Extract the (x, y) coordinate from the center of the cell holding the provided text.  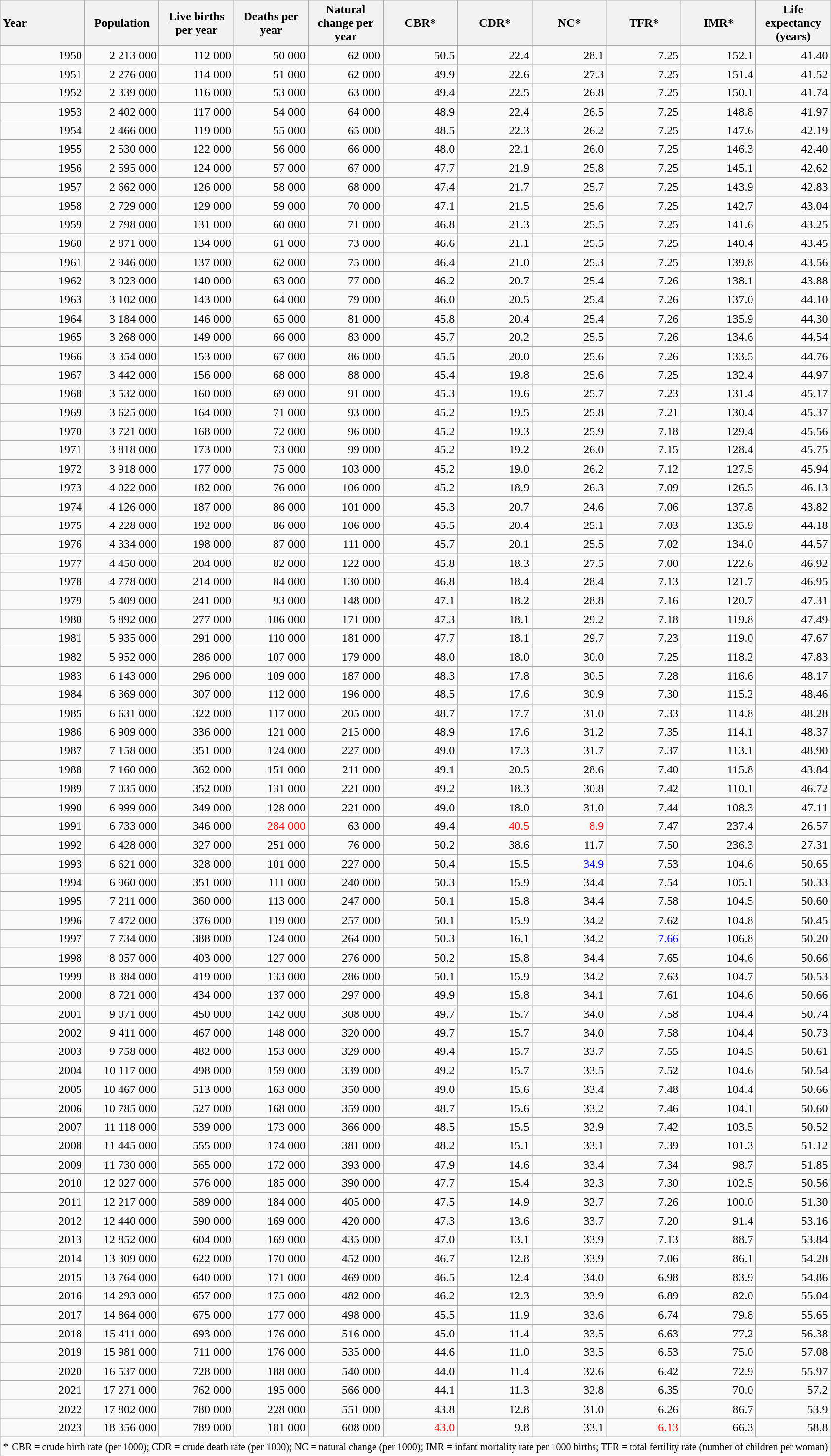
6.63 (644, 1334)
4 228 000 (121, 525)
22.3 (495, 130)
86.7 (719, 1409)
44.6 (421, 1352)
175 000 (272, 1296)
145.1 (719, 168)
54.86 (793, 1277)
4 334 000 (121, 544)
134.6 (719, 337)
7.61 (644, 995)
47.4 (421, 187)
589 000 (197, 1202)
419 000 (197, 976)
46.72 (793, 788)
296 000 (197, 676)
51.12 (793, 1145)
43.82 (793, 506)
339 000 (346, 1070)
134.0 (719, 544)
328 000 (197, 864)
118.2 (719, 657)
7.28 (644, 676)
53.16 (793, 1221)
11.3 (495, 1390)
228 000 (272, 1409)
17.3 (495, 751)
1969 (42, 412)
45.94 (793, 469)
211 000 (346, 769)
84 000 (272, 582)
12.4 (495, 1277)
1966 (42, 356)
79 000 (346, 300)
551 000 (346, 1409)
2 798 000 (121, 224)
77.2 (719, 1334)
527 000 (197, 1108)
106.8 (719, 939)
2 946 000 (121, 262)
55.65 (793, 1315)
349 000 (197, 807)
55.97 (793, 1371)
130 000 (346, 582)
388 000 (197, 939)
1970 (42, 431)
1967 (42, 375)
43.25 (793, 224)
6.26 (644, 1409)
7.39 (644, 1145)
30.9 (570, 694)
362 000 (197, 769)
307 000 (197, 694)
18 356 000 (121, 1427)
132.4 (719, 375)
7.66 (644, 939)
7.21 (644, 412)
7.63 (644, 976)
5 892 000 (121, 619)
7.15 (644, 450)
1993 (42, 864)
16.1 (495, 939)
1973 (42, 487)
2017 (42, 1315)
6.89 (644, 1296)
1989 (42, 788)
420 000 (346, 1221)
56 000 (272, 149)
47.83 (793, 657)
1952 (42, 93)
1974 (42, 506)
1964 (42, 319)
2023 (42, 1427)
34.9 (570, 864)
27.3 (570, 74)
170 000 (272, 1258)
5 409 000 (121, 601)
44.10 (793, 300)
CDR* (495, 23)
50.45 (793, 920)
1983 (42, 676)
195 000 (272, 1390)
96 000 (346, 431)
174 000 (272, 1145)
188 000 (272, 1371)
25.3 (570, 262)
56.38 (793, 1334)
11 730 000 (121, 1164)
12 217 000 (121, 1202)
34.1 (570, 995)
32.6 (570, 1371)
47.31 (793, 601)
4 450 000 (121, 563)
116 000 (197, 93)
214 000 (197, 582)
Live births per year (197, 23)
30.5 (570, 676)
2014 (42, 1258)
17 802 000 (121, 1409)
1959 (42, 224)
14.6 (495, 1164)
43.84 (793, 769)
102.5 (719, 1183)
2003 (42, 1052)
50.56 (793, 1183)
108.3 (719, 807)
2 402 000 (121, 112)
435 000 (346, 1240)
38.6 (495, 845)
19.3 (495, 431)
24.6 (570, 506)
12.3 (495, 1296)
14 864 000 (121, 1315)
1962 (42, 281)
539 000 (197, 1127)
2022 (42, 1409)
140.4 (719, 243)
159 000 (272, 1070)
160 000 (197, 394)
42.19 (793, 130)
9 411 000 (121, 1033)
1996 (42, 920)
204 000 (197, 563)
3 184 000 (121, 319)
105.1 (719, 883)
44.97 (793, 375)
40.5 (495, 826)
15 981 000 (121, 1352)
91.4 (719, 1221)
3 442 000 (121, 375)
46.95 (793, 582)
1965 (42, 337)
2002 (42, 1033)
27.31 (793, 845)
58.8 (793, 1427)
53 000 (272, 93)
139.8 (719, 262)
2 595 000 (121, 168)
376 000 (197, 920)
604 000 (197, 1240)
47.5 (421, 1202)
86.1 (719, 1258)
53.9 (793, 1409)
7.37 (644, 751)
2020 (42, 1371)
17 271 000 (121, 1390)
164 000 (197, 412)
7.54 (644, 883)
322 000 (197, 713)
789 000 (197, 1427)
10 117 000 (121, 1070)
390 000 (346, 1183)
590 000 (197, 1221)
45.17 (793, 394)
247 000 (346, 901)
54 000 (272, 112)
215 000 (346, 732)
128 000 (272, 807)
2 871 000 (121, 243)
3 354 000 (121, 356)
75.0 (719, 1352)
32.8 (570, 1390)
728 000 (197, 1371)
6.13 (644, 1427)
237.4 (719, 826)
6 999 000 (121, 807)
2 276 000 (121, 74)
41.97 (793, 112)
143 000 (197, 300)
7.53 (644, 864)
1955 (42, 149)
28.1 (570, 55)
1982 (42, 657)
184 000 (272, 1202)
7.02 (644, 544)
276 000 (346, 958)
7.47 (644, 826)
327 000 (197, 845)
251 000 (272, 845)
Year (42, 23)
10 785 000 (121, 1108)
50.73 (793, 1033)
IMR* (719, 23)
1987 (42, 751)
114.8 (719, 713)
5 952 000 (121, 657)
2008 (42, 1145)
147.6 (719, 130)
50.74 (793, 1014)
277 000 (197, 619)
7.62 (644, 920)
103.5 (719, 1127)
21.7 (495, 187)
50.65 (793, 864)
45.37 (793, 412)
27.5 (570, 563)
608 000 (346, 1427)
138.1 (719, 281)
57.2 (793, 1390)
7.52 (644, 1070)
297 000 (346, 995)
7.12 (644, 469)
13.6 (495, 1221)
284 000 (272, 826)
9 071 000 (121, 1014)
44.1 (421, 1390)
128.4 (719, 450)
6 960 000 (121, 883)
21.5 (495, 205)
780 000 (197, 1409)
32.9 (570, 1127)
2015 (42, 1277)
12 027 000 (121, 1183)
2 339 000 (121, 93)
7 158 000 (121, 751)
20.0 (495, 356)
19.8 (495, 375)
13 309 000 (121, 1258)
11.9 (495, 1315)
51.85 (793, 1164)
1999 (42, 976)
1980 (42, 619)
2000 (42, 995)
50.53 (793, 976)
14 293 000 (121, 1296)
141.6 (719, 224)
360 000 (197, 901)
6 631 000 (121, 713)
185 000 (272, 1183)
55 000 (272, 130)
116.6 (719, 676)
7.50 (644, 845)
47.67 (793, 638)
622 000 (197, 1258)
7.65 (644, 958)
1997 (42, 939)
32.3 (570, 1183)
675 000 (197, 1315)
45.56 (793, 431)
58 000 (272, 187)
28.8 (570, 601)
8 721 000 (121, 995)
7.16 (644, 601)
46.92 (793, 563)
91 000 (346, 394)
57 000 (272, 168)
43.88 (793, 281)
7.55 (644, 1052)
48.46 (793, 694)
1988 (42, 769)
47.49 (793, 619)
14.9 (495, 1202)
66.3 (719, 1427)
6 733 000 (121, 826)
172 000 (272, 1164)
405 000 (346, 1202)
28.6 (570, 769)
15.1 (495, 1145)
57.08 (793, 1352)
3 625 000 (121, 412)
41.40 (793, 55)
2007 (42, 1127)
1986 (42, 732)
366 000 (346, 1127)
115.2 (719, 694)
241 000 (197, 601)
2 466 000 (121, 130)
7 734 000 (121, 939)
48.2 (421, 1145)
2010 (42, 1183)
33.6 (570, 1315)
10 467 000 (121, 1089)
1961 (42, 262)
100.0 (719, 1202)
163 000 (272, 1089)
48.3 (421, 676)
30.0 (570, 657)
6.98 (644, 1277)
1968 (42, 394)
110 000 (272, 638)
151 000 (272, 769)
15.4 (495, 1183)
2019 (42, 1352)
114 000 (197, 74)
42.83 (793, 187)
2005 (42, 1089)
236.3 (719, 845)
19.6 (495, 394)
1992 (42, 845)
115.8 (719, 769)
7 160 000 (121, 769)
22.1 (495, 149)
50.52 (793, 1127)
Deaths per year (272, 23)
21.1 (495, 243)
126.5 (719, 487)
43.8 (421, 1409)
2 213 000 (121, 55)
452 000 (346, 1258)
29.7 (570, 638)
6.53 (644, 1352)
104.7 (719, 976)
2018 (42, 1334)
41.74 (793, 93)
88 000 (346, 375)
1951 (42, 74)
50.33 (793, 883)
20.1 (495, 544)
1979 (42, 601)
467 000 (197, 1033)
88.7 (719, 1240)
257 000 (346, 920)
329 000 (346, 1052)
19.0 (495, 469)
346 000 (197, 826)
26.3 (570, 487)
79.8 (719, 1315)
127.5 (719, 469)
7.03 (644, 525)
7 211 000 (121, 901)
48.17 (793, 676)
109 000 (272, 676)
50.20 (793, 939)
1985 (42, 713)
129 000 (197, 205)
1994 (42, 883)
336 000 (197, 732)
3 102 000 (121, 300)
46.7 (421, 1258)
182 000 (197, 487)
6 143 000 (121, 676)
48.90 (793, 751)
25.1 (570, 525)
7 035 000 (121, 788)
130.4 (719, 412)
1991 (42, 826)
4 126 000 (121, 506)
50.4 (421, 864)
121 000 (272, 732)
48.37 (793, 732)
3 268 000 (121, 337)
6.74 (644, 1315)
50.5 (421, 55)
2001 (42, 1014)
54.28 (793, 1258)
2013 (42, 1240)
7.09 (644, 487)
113.1 (719, 751)
21.9 (495, 168)
7.46 (644, 1108)
Natural change per year (346, 23)
6.42 (644, 1371)
61 000 (272, 243)
133.5 (719, 356)
140 000 (197, 281)
119.0 (719, 638)
3 818 000 (121, 450)
110.1 (719, 788)
NC* (570, 23)
70.0 (719, 1390)
33.2 (570, 1108)
12 852 000 (121, 1240)
1954 (42, 130)
127 000 (272, 958)
107 000 (272, 657)
3 721 000 (121, 431)
566 000 (346, 1390)
179 000 (346, 657)
44.30 (793, 319)
99 000 (346, 450)
146.3 (719, 149)
70 000 (346, 205)
122.6 (719, 563)
15 411 000 (121, 1334)
81 000 (346, 319)
46.13 (793, 487)
320 000 (346, 1033)
98.7 (719, 1164)
83 000 (346, 337)
143.9 (719, 187)
47.11 (793, 807)
129.4 (719, 431)
1998 (42, 958)
9 758 000 (121, 1052)
1977 (42, 563)
196 000 (346, 694)
1995 (42, 901)
156 000 (197, 375)
1971 (42, 450)
18.2 (495, 601)
403 000 (197, 958)
150.1 (719, 93)
1963 (42, 300)
Population (121, 23)
82.0 (719, 1296)
535 000 (346, 1352)
148.8 (719, 112)
3 532 000 (121, 394)
51 000 (272, 74)
26.57 (793, 826)
103 000 (346, 469)
1956 (42, 168)
6.35 (644, 1390)
82 000 (272, 563)
50.54 (793, 1070)
2011 (42, 1202)
1953 (42, 112)
43.56 (793, 262)
44.54 (793, 337)
1950 (42, 55)
12 440 000 (121, 1221)
101.3 (719, 1145)
19.2 (495, 450)
69 000 (272, 394)
13.1 (495, 1240)
11 445 000 (121, 1145)
53.84 (793, 1240)
516 000 (346, 1334)
2021 (42, 1390)
711 000 (197, 1352)
693 000 (197, 1334)
19.5 (495, 412)
87 000 (272, 544)
47.9 (421, 1164)
381 000 (346, 1145)
6 369 000 (121, 694)
308 000 (346, 1014)
1960 (42, 243)
291 000 (197, 638)
2 662 000 (121, 187)
126 000 (197, 187)
469 000 (346, 1277)
9.8 (495, 1427)
18.4 (495, 582)
1976 (42, 544)
16 537 000 (121, 1371)
45.0 (421, 1334)
4 022 000 (121, 487)
41.52 (793, 74)
350 000 (346, 1089)
72.9 (719, 1371)
43.0 (421, 1427)
3 918 000 (121, 469)
1984 (42, 694)
42.62 (793, 168)
2016 (42, 1296)
192 000 (197, 525)
1981 (42, 638)
22.5 (495, 93)
7.20 (644, 1221)
CBR* (421, 23)
1972 (42, 469)
152.1 (719, 55)
151.4 (719, 74)
83.9 (719, 1277)
30.8 (570, 788)
60 000 (272, 224)
50 000 (272, 55)
1978 (42, 582)
114.1 (719, 732)
137.8 (719, 506)
1957 (42, 187)
2 530 000 (121, 149)
11.0 (495, 1352)
2012 (42, 1221)
2 729 000 (121, 205)
513 000 (197, 1089)
7.44 (644, 807)
21.3 (495, 224)
137.0 (719, 300)
26.5 (570, 112)
555 000 (197, 1145)
352 000 (197, 788)
1990 (42, 807)
6 909 000 (121, 732)
149 000 (197, 337)
72 000 (272, 431)
6 428 000 (121, 845)
113 000 (272, 901)
4 778 000 (121, 582)
Life expectancy (years) (793, 23)
8.9 (570, 826)
264 000 (346, 939)
1975 (42, 525)
7.35 (644, 732)
31.2 (570, 732)
8 384 000 (121, 976)
17.7 (495, 713)
640 000 (197, 1277)
762 000 (197, 1390)
7 472 000 (121, 920)
11.7 (570, 845)
26.8 (570, 93)
120.7 (719, 601)
42.40 (793, 149)
121.7 (719, 582)
7.33 (644, 713)
48.28 (793, 713)
7.40 (644, 769)
45.4 (421, 375)
359 000 (346, 1108)
8 057 000 (121, 958)
46.5 (421, 1277)
20.2 (495, 337)
46.0 (421, 300)
49.1 (421, 769)
450 000 (197, 1014)
50.61 (793, 1052)
657 000 (197, 1296)
7.34 (644, 1164)
205 000 (346, 713)
21.0 (495, 262)
44.76 (793, 356)
18.9 (495, 487)
146 000 (197, 319)
43.04 (793, 205)
44.18 (793, 525)
46.4 (421, 262)
2009 (42, 1164)
434 000 (197, 995)
29.2 (570, 619)
240 000 (346, 883)
134 000 (197, 243)
576 000 (197, 1183)
43.45 (793, 243)
142 000 (272, 1014)
198 000 (197, 544)
11 118 000 (121, 1127)
393 000 (346, 1164)
2004 (42, 1070)
32.7 (570, 1202)
28.4 (570, 582)
46.6 (421, 243)
1958 (42, 205)
17.8 (495, 676)
77 000 (346, 281)
3 023 000 (121, 281)
133 000 (272, 976)
44.0 (421, 1371)
131.4 (719, 394)
TFR* (644, 23)
104.1 (719, 1108)
13 764 000 (121, 1277)
119.8 (719, 619)
51.30 (793, 1202)
59 000 (272, 205)
25.9 (570, 431)
565 000 (197, 1164)
540 000 (346, 1371)
7.00 (644, 563)
55.04 (793, 1296)
45.75 (793, 450)
2006 (42, 1108)
7.48 (644, 1089)
5 935 000 (121, 638)
47.0 (421, 1240)
44.57 (793, 544)
22.6 (495, 74)
142.7 (719, 205)
104.8 (719, 920)
31.7 (570, 751)
6 621 000 (121, 864)
